Detect which cell encompasses the target text, then output its (x, y) center coordinate. 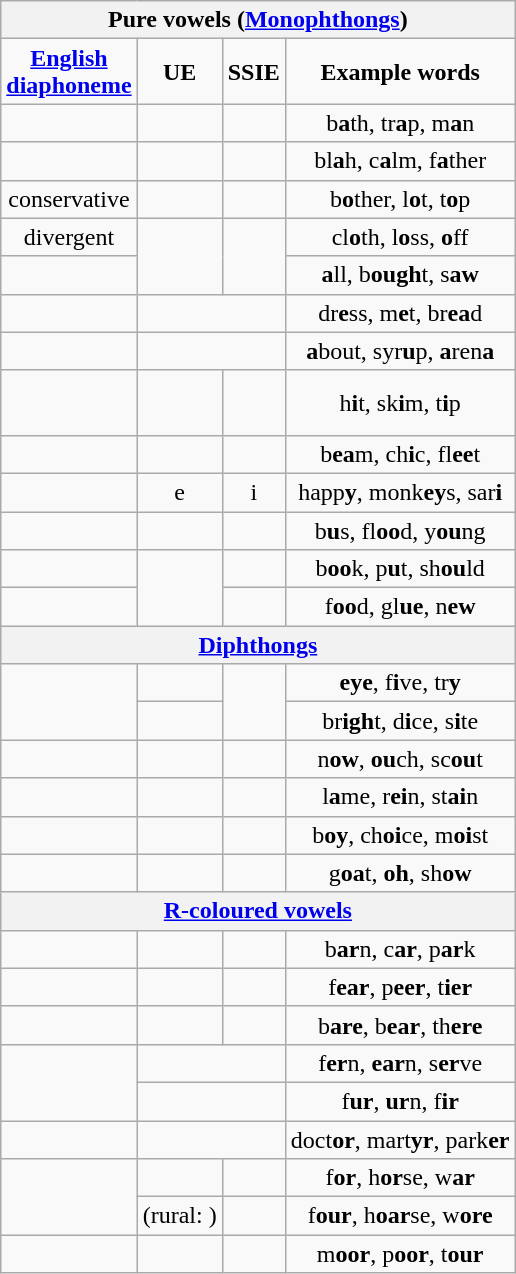
e (180, 492)
cloth, loss, off (400, 237)
Example words (400, 72)
doctor, martyr, parker (400, 1139)
lame, rein, stain (400, 797)
fear, peer, tier (400, 987)
eye, five, try (400, 683)
beam, chic, fleet (400, 454)
English diaphoneme (69, 72)
fern, earn, serve (400, 1063)
goat, oh, show (400, 873)
bare, bear, there (400, 1025)
book, put, should (400, 569)
fur, urn, fir (400, 1101)
conservative (69, 199)
all, bought, saw (400, 275)
food, glue, new (400, 607)
happy, monkeys, sari (400, 492)
for, horse, war (400, 1178)
R-coloured vowels (258, 911)
boy, choice, moist (400, 835)
bother, lot, top (400, 199)
divergent (69, 237)
hit, skim, tip (400, 402)
Pure vowels (Monophthongs) (258, 20)
SSIE (254, 72)
blah, calm, father (400, 161)
i (254, 492)
barn, car, park (400, 949)
now, ouch, scout (400, 759)
bus, flood, young (400, 531)
(rural: ) (180, 1216)
Diphthongs (258, 645)
dress, met, bread (400, 313)
moor, poor, tour (400, 1254)
bath, trap, man (400, 123)
about, syrup, arena (400, 351)
UE (180, 72)
four, hoarse, wore (400, 1216)
bright, dice, site (400, 721)
